Detect which cell encompasses the target text, then output its [X, Y] center coordinate. 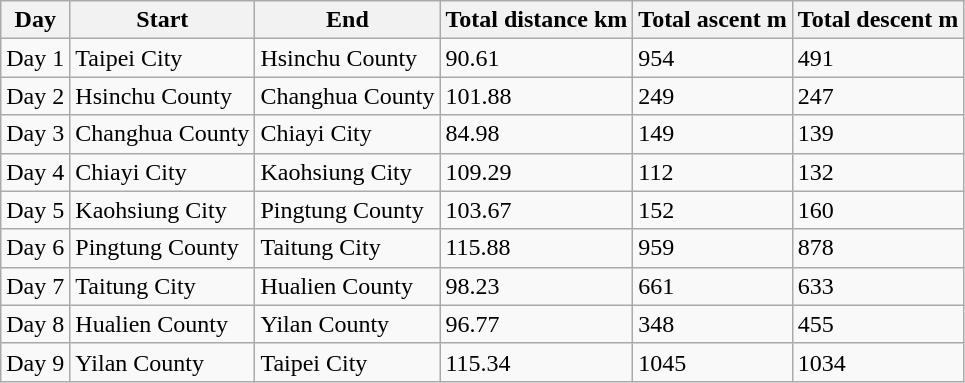
149 [713, 134]
1034 [878, 362]
101.88 [536, 96]
Start [162, 20]
455 [878, 324]
98.23 [536, 286]
Total ascent m [713, 20]
661 [713, 286]
132 [878, 172]
Day 3 [36, 134]
633 [878, 286]
152 [713, 210]
Day 1 [36, 58]
90.61 [536, 58]
Day 6 [36, 248]
Day 5 [36, 210]
Day [36, 20]
491 [878, 58]
Day 2 [36, 96]
End [348, 20]
959 [713, 248]
139 [878, 134]
96.77 [536, 324]
954 [713, 58]
348 [713, 324]
112 [713, 172]
247 [878, 96]
878 [878, 248]
115.88 [536, 248]
Day 9 [36, 362]
Total distance km [536, 20]
Total descent m [878, 20]
160 [878, 210]
Day 7 [36, 286]
1045 [713, 362]
103.67 [536, 210]
109.29 [536, 172]
115.34 [536, 362]
Day 4 [36, 172]
84.98 [536, 134]
249 [713, 96]
Day 8 [36, 324]
